Locate the cell with the specified text and output its [x, y] center coordinate. 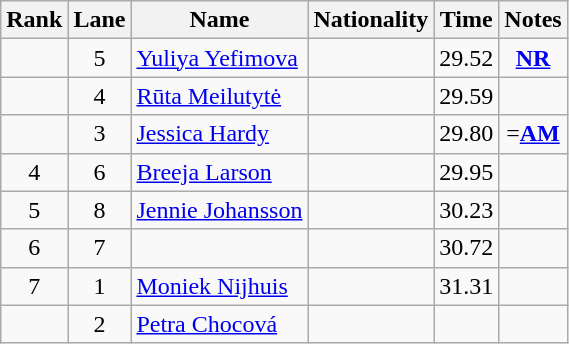
1 [100, 286]
30.23 [466, 210]
Lane [100, 20]
30.72 [466, 248]
=AM [533, 134]
Rūta Meilutytė [220, 96]
Jessica Hardy [220, 134]
Yuliya Yefimova [220, 58]
3 [100, 134]
2 [100, 324]
Time [466, 20]
31.31 [466, 286]
Nationality [371, 20]
29.80 [466, 134]
29.59 [466, 96]
8 [100, 210]
29.95 [466, 172]
NR [533, 58]
Jennie Johansson [220, 210]
Name [220, 20]
29.52 [466, 58]
Notes [533, 20]
Moniek Nijhuis [220, 286]
Breeja Larson [220, 172]
Rank [34, 20]
Petra Chocová [220, 324]
